Pinpoint the cell where the given text exists, returning its (x, y) midpoint coordinate. 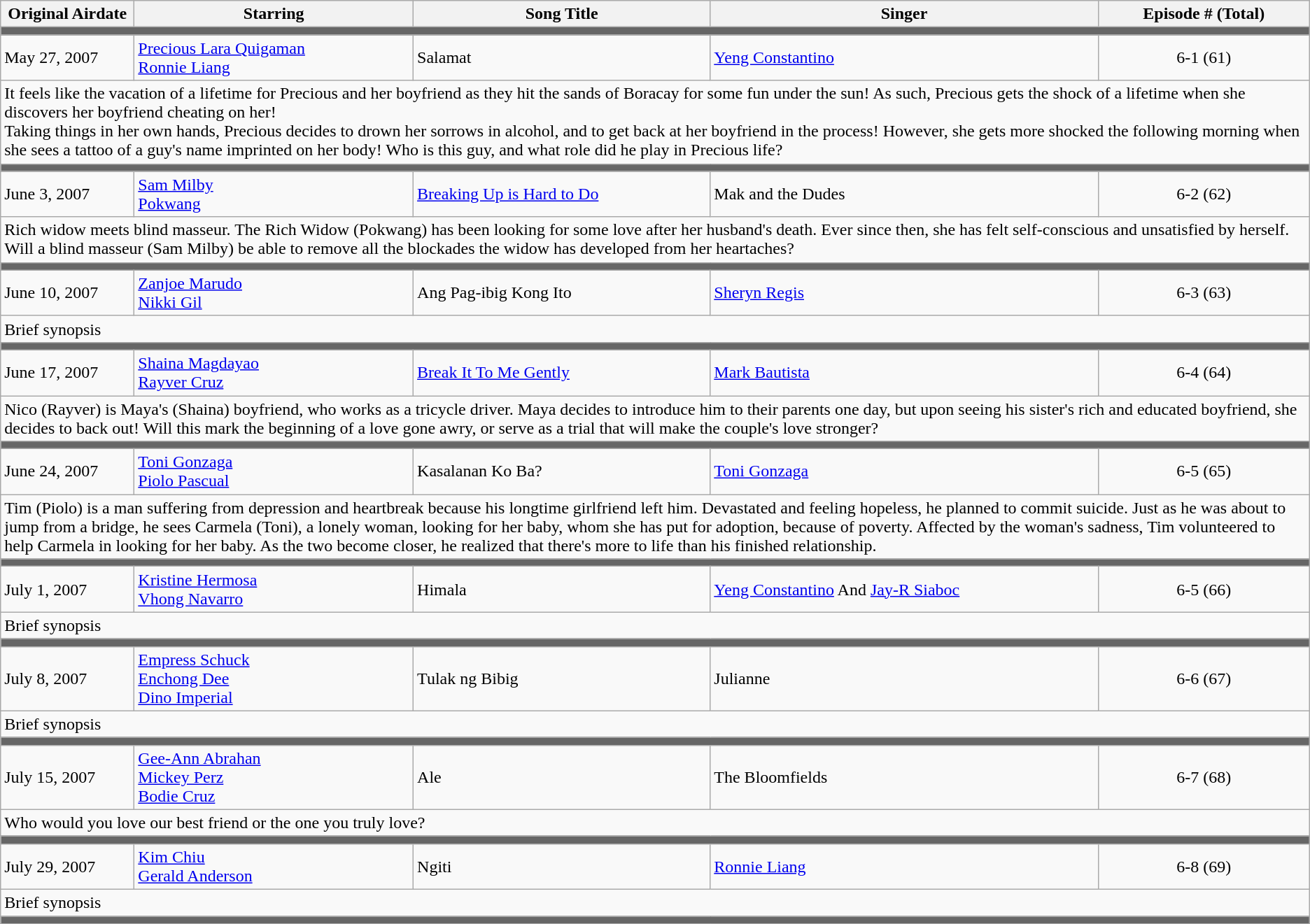
Sam MilbyPokwang (274, 194)
Breaking Up is Hard to Do (562, 194)
July 29, 2007 (67, 866)
May 27, 2007 (67, 57)
6-5 (65) (1204, 471)
Shaina MagdayaoRayver Cruz (274, 372)
Ang Pag-ibig Kong Ito (562, 292)
Starring (274, 14)
Song Title (562, 14)
6-3 (63) (1204, 292)
Episode # (Total) (1204, 14)
Yeng Constantino And Jay-R Siaboc (904, 589)
Singer (904, 14)
Toni Gonzaga (904, 471)
6-2 (62) (1204, 194)
Precious Lara QuigamanRonnie Liang (274, 57)
Empress SchuckEnchong DeeDino Imperial (274, 678)
June 3, 2007 (67, 194)
Ngiti (562, 866)
Toni GonzagaPiolo Pascual (274, 471)
6-7 (68) (1204, 777)
July 8, 2007 (67, 678)
6-1 (61) (1204, 57)
Salamat (562, 57)
Who would you love our best friend or the one you truly love? (655, 823)
Tulak ng Bibig (562, 678)
July 15, 2007 (67, 777)
Himala (562, 589)
6-4 (64) (1204, 372)
Kasalanan Ko Ba? (562, 471)
Ale (562, 777)
June 10, 2007 (67, 292)
June 17, 2007 (67, 372)
Mark Bautista (904, 372)
6-5 (66) (1204, 589)
Mak and the Dudes (904, 194)
Original Airdate (67, 14)
Kim ChiuGerald Anderson (274, 866)
Ronnie Liang (904, 866)
July 1, 2007 (67, 589)
The Bloomfields (904, 777)
6-6 (67) (1204, 678)
Break It To Me Gently (562, 372)
Gee-Ann AbrahanMickey PerzBodie Cruz (274, 777)
Julianne (904, 678)
Zanjoe MarudoNikki Gil (274, 292)
June 24, 2007 (67, 471)
Kristine HermosaVhong Navarro (274, 589)
6-8 (69) (1204, 866)
Yeng Constantino (904, 57)
Sheryn Regis (904, 292)
